Provide the (X, Y) coordinate of the cell's center where the given text is located.  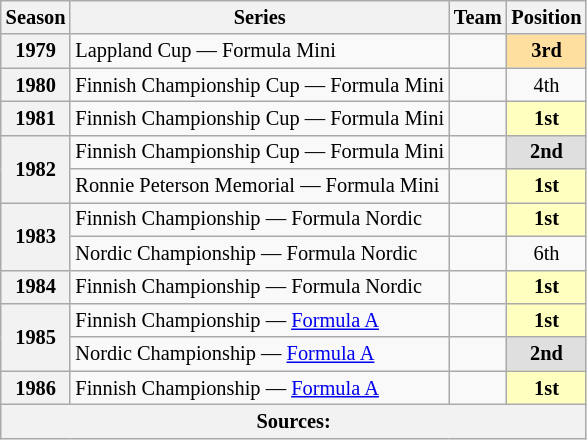
Season (36, 17)
Nordic Championship — Formula Nordic (259, 253)
4th (547, 85)
1985 (36, 336)
1979 (36, 51)
6th (547, 253)
Nordic Championship — Formula A (259, 354)
1984 (36, 287)
Team (478, 17)
Position (547, 17)
Sources: (294, 421)
1980 (36, 85)
Series (259, 17)
1982 (36, 168)
3rd (547, 51)
Ronnie Peterson Memorial — Formula Mini (259, 186)
1986 (36, 388)
1983 (36, 236)
1981 (36, 118)
Lappland Cup — Formula Mini (259, 51)
